Identify which cell holds the provided text, then report its [x, y] central coordinate. 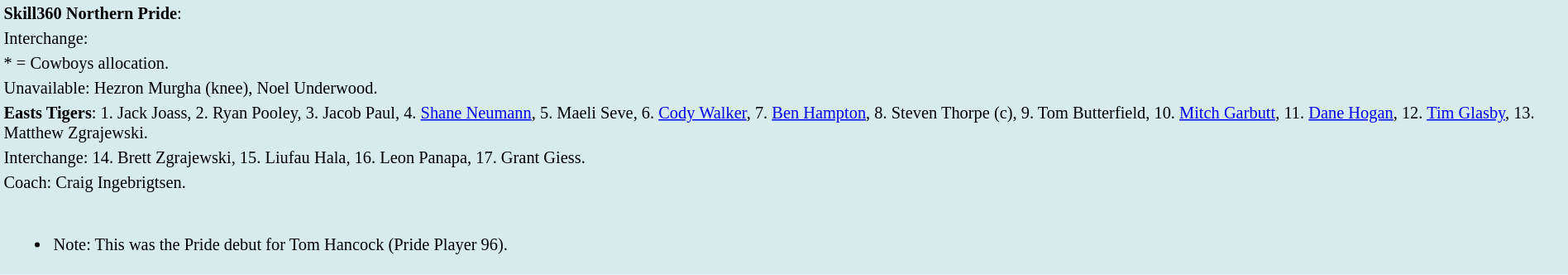
Coach: Craig Ingebrigtsen. [784, 182]
* = Cowboys allocation. [784, 63]
Interchange: 14. Brett Zgrajewski, 15. Liufau Hala, 16. Leon Panapa, 17. Grant Giess. [784, 157]
Note: This was the Pride debut for Tom Hancock (Pride Player 96). [784, 234]
Unavailable: Hezron Murgha (knee), Noel Underwood. [784, 88]
Interchange: [784, 38]
Skill360 Northern Pride: [784, 13]
